Scan for the cell matching the given text and deliver its [x, y] coordinate at center. 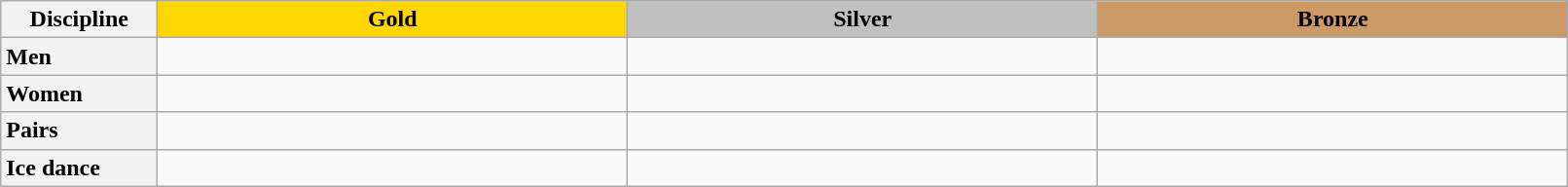
Bronze [1333, 19]
Men [80, 56]
Pairs [80, 131]
Women [80, 93]
Silver [862, 19]
Gold [393, 19]
Discipline [80, 19]
Ice dance [80, 168]
